Scan for the cell matching the given text and deliver its (x, y) coordinate at center. 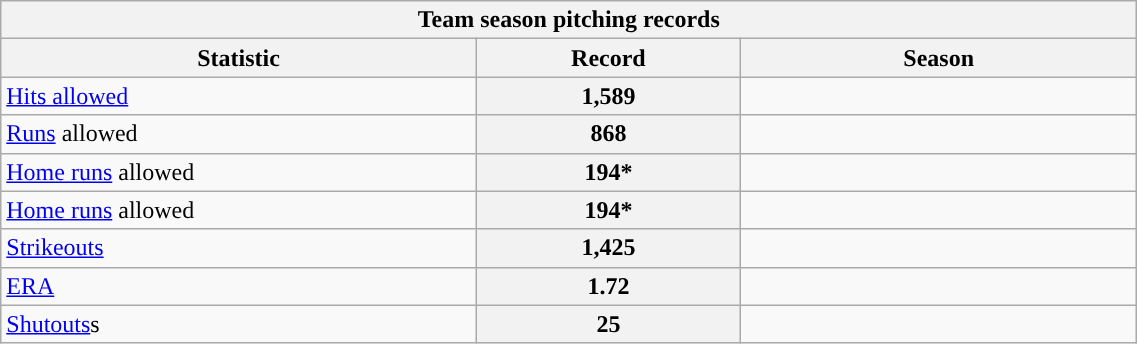
ERA (239, 286)
1,589 (608, 96)
Statistic (239, 58)
Runs allowed (239, 134)
25 (608, 324)
Strikeouts (239, 248)
Shutoutss (239, 324)
868 (608, 134)
Hits allowed (239, 96)
1.72 (608, 286)
1,425 (608, 248)
Record (608, 58)
Season (939, 58)
Team season pitching records (569, 20)
